Detect which cell encompasses the target text, then output its [X, Y] center coordinate. 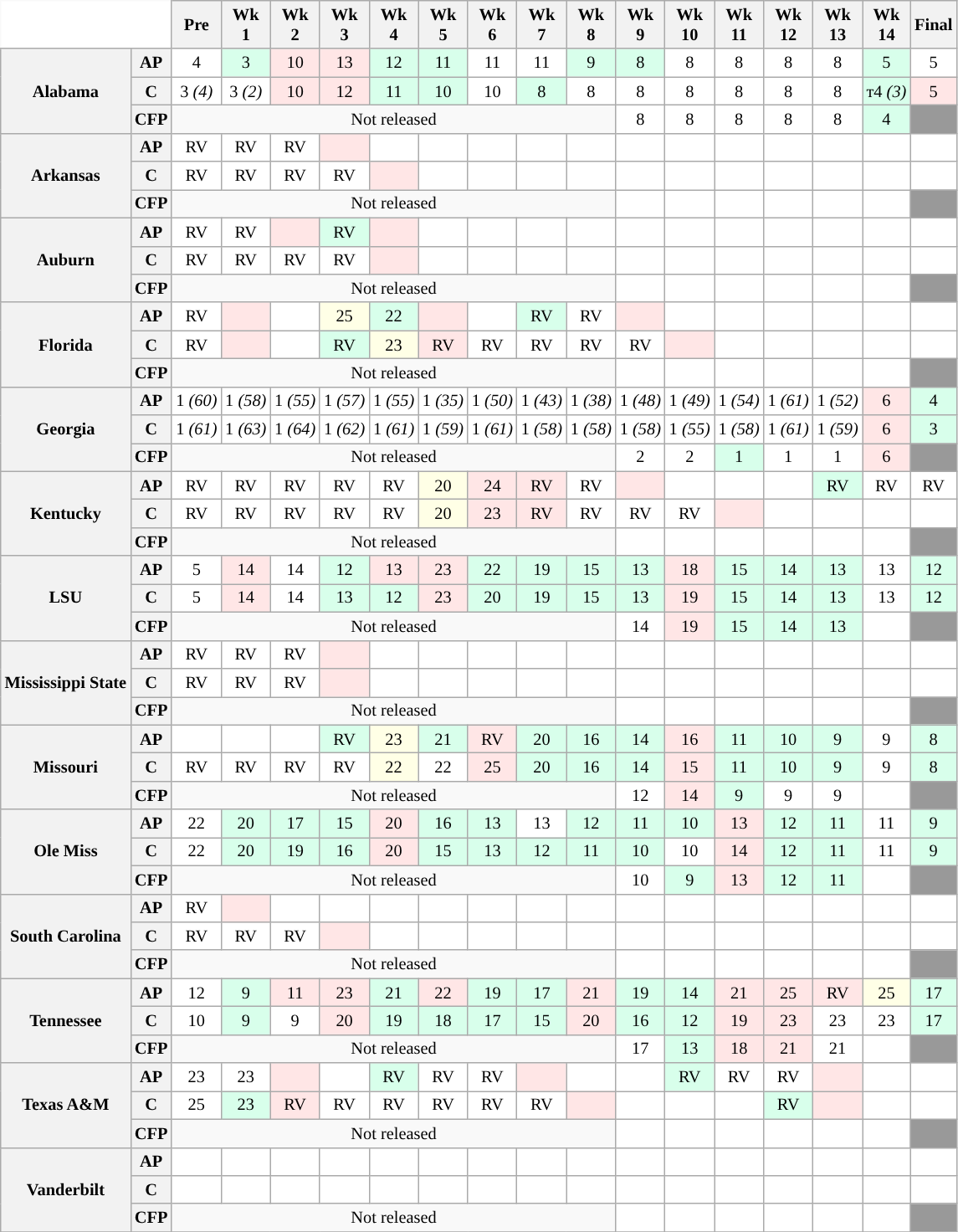
Wk11 [740, 24]
1 (38) [591, 401]
Tennessee [65, 1021]
1 (48) [641, 401]
Wk13 [838, 24]
Wk5 [443, 24]
Alabama [65, 90]
т4 (3) [887, 91]
Ole Miss [65, 852]
Arkansas [65, 176]
Florida [65, 345]
1 (52) [838, 401]
South Carolina [65, 936]
Wk10 [689, 24]
Wk7 [542, 24]
1 (43) [542, 401]
Wk12 [788, 24]
Auburn [65, 259]
Wk6 [492, 24]
Kentucky [65, 514]
24 [492, 485]
Pre [196, 24]
1 (64) [295, 429]
Wk2 [295, 24]
1 (60) [196, 401]
Wk3 [345, 24]
1 (63) [246, 429]
LSU [65, 598]
3 (4) [196, 91]
1 (62) [345, 429]
Texas A&M [65, 1105]
Final [934, 24]
Wk14 [887, 24]
Georgia [65, 429]
Mississippi State [65, 683]
1 (35) [443, 401]
1 (54) [740, 401]
Wk1 [246, 24]
Wk8 [591, 24]
Missouri [65, 767]
1 (57) [345, 401]
1 (50) [492, 401]
Vanderbilt [65, 1190]
1 (49) [689, 401]
Wk4 [393, 24]
Wk9 [641, 24]
3 (2) [246, 91]
